Scan for the cell matching the given text and deliver its (x, y) coordinate at center. 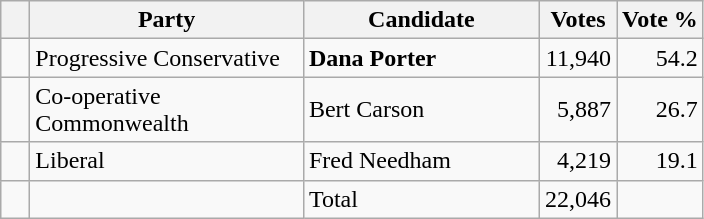
Total (421, 199)
Progressive Conservative (167, 58)
Fred Needham (421, 161)
11,940 (578, 58)
26.7 (660, 110)
5,887 (578, 110)
4,219 (578, 161)
Dana Porter (421, 58)
Candidate (421, 20)
22,046 (578, 199)
19.1 (660, 161)
Party (167, 20)
Bert Carson (421, 110)
Vote % (660, 20)
Votes (578, 20)
Co-operative Commonwealth (167, 110)
54.2 (660, 58)
Liberal (167, 161)
